Detect which cell encompasses the target text, then output its [x, y] center coordinate. 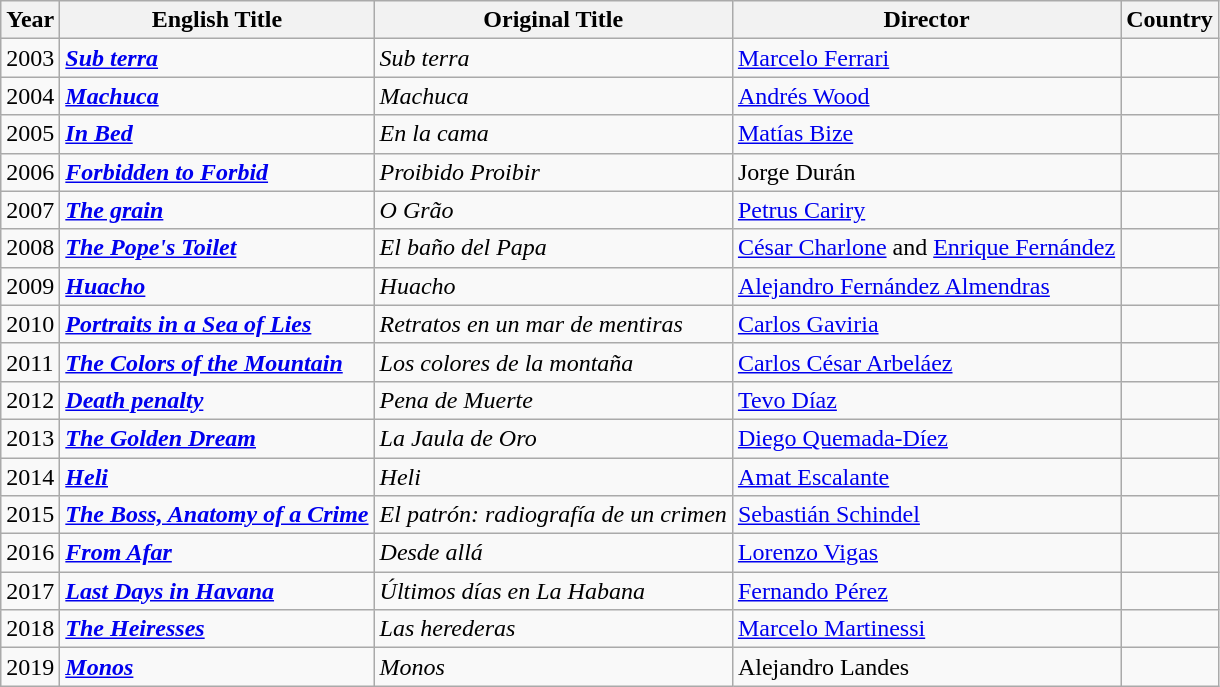
2009 [30, 286]
Tevo Díaz [926, 400]
2019 [30, 667]
En la cama [553, 134]
2011 [30, 362]
Portraits in a Sea of Lies [217, 324]
The Golden Dream [217, 438]
2004 [30, 96]
2015 [30, 515]
Alejandro Fernández Almendras [926, 286]
2017 [30, 591]
Matías Bize [926, 134]
2014 [30, 477]
Jorge Durán [926, 172]
Country [1170, 20]
Diego Quemada-Díez [926, 438]
Fernando Pérez [926, 591]
O Grão [553, 210]
Sebastián Schindel [926, 515]
El patrón: radiografía de un crimen [553, 515]
2016 [30, 553]
Carlos Gaviria [926, 324]
The Colors of the Mountain [217, 362]
Year [30, 20]
Last Days in Havana [217, 591]
Forbidden to Forbid [217, 172]
2012 [30, 400]
Las herederas [553, 629]
The Pope's Toilet [217, 248]
Retratos en un mar de mentiras [553, 324]
Petrus Cariry [926, 210]
2003 [30, 58]
Últimos días en La Habana [553, 591]
Los colores de la montaña [553, 362]
2008 [30, 248]
Desde allá [553, 553]
From Afar [217, 553]
2006 [30, 172]
The grain [217, 210]
Lorenzo Vigas [926, 553]
Alejandro Landes [926, 667]
Proibido Proibir [553, 172]
La Jaula de Oro [553, 438]
Director [926, 20]
2005 [30, 134]
Death penalty [217, 400]
2010 [30, 324]
2018 [30, 629]
César Charlone and Enrique Fernández [926, 248]
The Boss, Anatomy of a Crime [217, 515]
2007 [30, 210]
Marcelo Martinessi [926, 629]
2013 [30, 438]
Carlos César Arbeláez [926, 362]
English Title [217, 20]
In Bed [217, 134]
Original Title [553, 20]
The Heiresses [217, 629]
Pena de Muerte [553, 400]
El baño del Papa [553, 248]
Marcelo Ferrari [926, 58]
Amat Escalante [926, 477]
Andrés Wood [926, 96]
